Identify which cell holds the provided text, then report its (x, y) central coordinate. 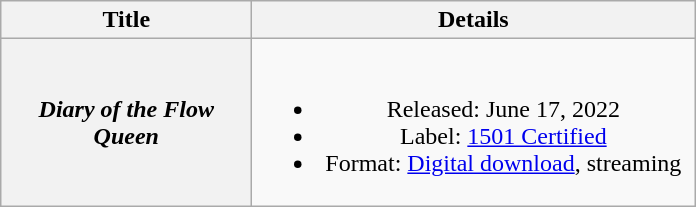
Details (474, 20)
Released: June 17, 2022Label: 1501 CertifiedFormat: Digital download, streaming (474, 122)
Diary of the Flow Queen (126, 122)
Title (126, 20)
